Scan for the cell matching the given text and deliver its (X, Y) coordinate at center. 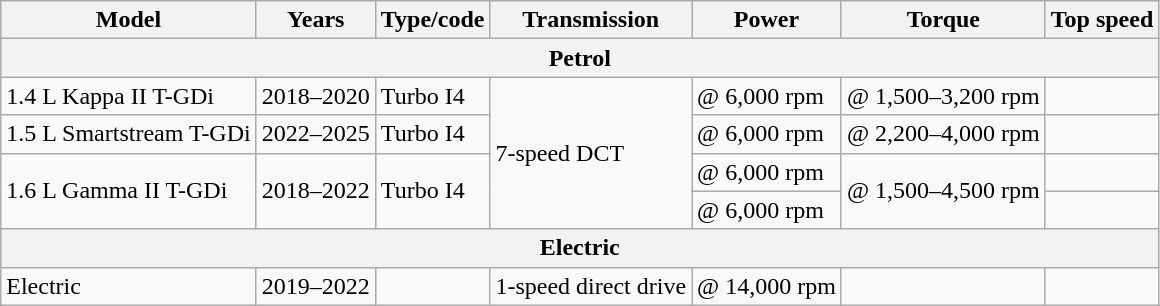
7-speed DCT (591, 153)
1.5 L Smartstream T-GDi (128, 134)
2019–2022 (316, 286)
@ 1,500–4,500 rpm (943, 191)
1.6 L Gamma II T-GDi (128, 191)
@ 14,000 rpm (767, 286)
2018–2022 (316, 191)
Type/code (432, 20)
2022–2025 (316, 134)
Model (128, 20)
Torque (943, 20)
Top speed (1102, 20)
1-speed direct drive (591, 286)
Petrol (580, 58)
@ 2,200–4,000 rpm (943, 134)
Power (767, 20)
1.4 L Kappa II T-GDi (128, 96)
Transmission (591, 20)
Years (316, 20)
2018–2020 (316, 96)
@ 1,500–3,200 rpm (943, 96)
